Locate the cell with the specified text and output its (x, y) center coordinate. 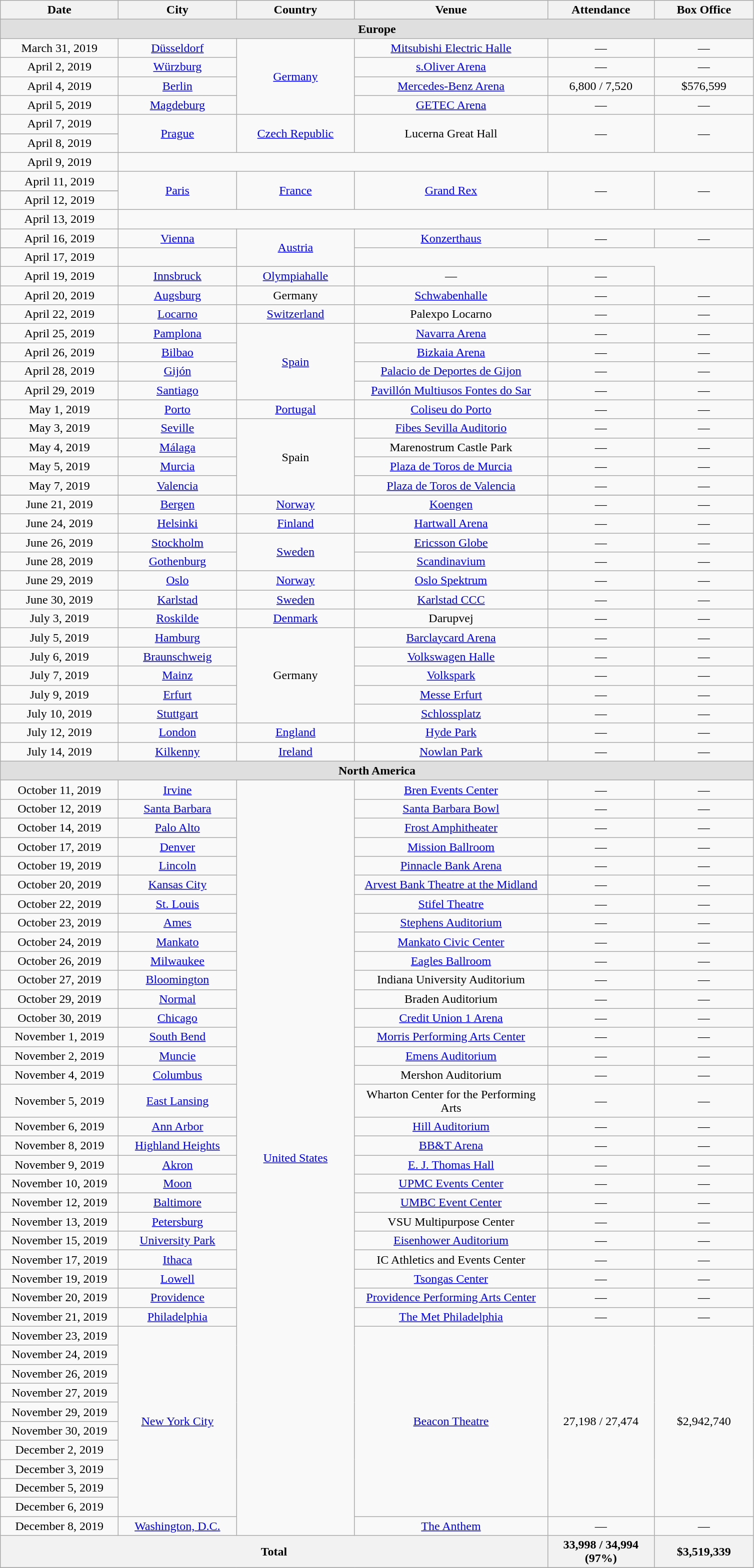
Ericsson Globe (451, 542)
November 23, 2019 (59, 1336)
Augsburg (177, 295)
November 30, 2019 (59, 1431)
The Met Philadelphia (451, 1317)
Plaza de Toros de Valencia (451, 485)
Denmark (295, 619)
October 27, 2019 (59, 980)
November 17, 2019 (59, 1260)
33,998 / 34,994 (97%) (601, 1552)
Attendance (601, 10)
Baltimore (177, 1203)
$3,519,339 (704, 1552)
July 9, 2019 (59, 695)
Mainz (177, 676)
October 30, 2019 (59, 1018)
July 7, 2019 (59, 676)
North America (377, 771)
November 12, 2019 (59, 1203)
Darupvej (451, 619)
Kilkenny (177, 752)
IC Athletics and Events Center (451, 1260)
November 26, 2019 (59, 1374)
South Bend (177, 1037)
Valencia (177, 485)
May 4, 2019 (59, 447)
July 10, 2019 (59, 714)
Pinnacle Bank Arena (451, 866)
November 21, 2019 (59, 1317)
April 8, 2019 (59, 143)
27,198 / 27,474 (601, 1421)
Eisenhower Auditorium (451, 1241)
Washington, D.C. (177, 1526)
Seville (177, 428)
Providence Performing Arts Center (451, 1298)
France (295, 190)
April 28, 2019 (59, 371)
Kansas City (177, 885)
UMBC Event Center (451, 1203)
Eagles Ballroom (451, 961)
Oslo (177, 581)
Emens Auditorium (451, 1056)
April 11, 2019 (59, 181)
Málaga (177, 447)
Barclaycard Arena (451, 638)
Nowlan Park (451, 752)
Scandinavium (451, 562)
Europe (377, 29)
Hill Auditorium (451, 1126)
May 3, 2019 (59, 428)
July 12, 2019 (59, 733)
October 14, 2019 (59, 827)
Lucerna Great Hall (451, 133)
Mershon Auditorium (451, 1075)
BB&T Arena (451, 1145)
May 5, 2019 (59, 466)
Schlossplatz (451, 714)
Konzerthaus (451, 238)
Mankato (177, 942)
April 9, 2019 (59, 162)
April 22, 2019 (59, 314)
Plaza de Toros de Murcia (451, 466)
March 31, 2019 (59, 48)
Chicago (177, 1018)
Würzburg (177, 67)
Mankato Civic Center (451, 942)
Gothenburg (177, 562)
E. J. Thomas Hall (451, 1165)
Beacon Theatre (451, 1421)
November 19, 2019 (59, 1279)
December 2, 2019 (59, 1450)
April 12, 2019 (59, 200)
November 15, 2019 (59, 1241)
October 22, 2019 (59, 904)
Portugal (295, 409)
June 26, 2019 (59, 542)
December 3, 2019 (59, 1469)
New York City (177, 1421)
Ithaca (177, 1260)
Prague (177, 133)
Hamburg (177, 638)
Ireland (295, 752)
October 11, 2019 (59, 789)
Moon (177, 1184)
Stephens Auditorium (451, 923)
Stockholm (177, 542)
Pamplona (177, 333)
November 13, 2019 (59, 1222)
Irvine (177, 789)
UPMC Events Center (451, 1184)
June 21, 2019 (59, 504)
Wharton Center for the Performing Arts (451, 1100)
6,800 / 7,520 (601, 86)
April 5, 2019 (59, 105)
July 3, 2019 (59, 619)
Czech Republic (295, 133)
Indiana University Auditorium (451, 980)
Porto (177, 409)
July 14, 2019 (59, 752)
GETEC Arena (451, 105)
December 6, 2019 (59, 1507)
Lincoln (177, 866)
November 24, 2019 (59, 1355)
Ann Arbor (177, 1126)
Lowell (177, 1279)
Tsongas Center (451, 1279)
Bloomington (177, 980)
Palo Alto (177, 827)
The Anthem (451, 1526)
Highland Heights (177, 1145)
Mercedes-Benz Arena (451, 86)
Gijón (177, 371)
October 23, 2019 (59, 923)
Innsbruck (177, 276)
Arvest Bank Theatre at the Midland (451, 885)
June 24, 2019 (59, 523)
Koengen (451, 504)
$576,599 (704, 86)
April 19, 2019 (59, 276)
April 20, 2019 (59, 295)
April 2, 2019 (59, 67)
Navarra Arena (451, 333)
April 25, 2019 (59, 333)
East Lansing (177, 1100)
Santa Barbara (177, 808)
Muncie (177, 1056)
Braunschweig (177, 657)
Karlstad (177, 600)
Philadelphia (177, 1317)
Paris (177, 190)
Switzerland (295, 314)
Denver (177, 847)
October 12, 2019 (59, 808)
Braden Auditorium (451, 999)
November 2, 2019 (59, 1056)
November 29, 2019 (59, 1412)
November 6, 2019 (59, 1126)
s.Oliver Arena (451, 67)
October 26, 2019 (59, 961)
June 29, 2019 (59, 581)
Roskilde (177, 619)
United States (295, 1157)
October 17, 2019 (59, 847)
November 4, 2019 (59, 1075)
May 1, 2019 (59, 409)
Bilbao (177, 352)
Mission Ballroom (451, 847)
October 29, 2019 (59, 999)
Providence (177, 1298)
Frost Amphitheater (451, 827)
University Park (177, 1241)
November 1, 2019 (59, 1037)
Finland (295, 523)
Box Office (704, 10)
Venue (451, 10)
Bizkaia Arena (451, 352)
VSU Multipurpose Center (451, 1222)
Palacio de Deportes de Gijon (451, 371)
June 28, 2019 (59, 562)
Bergen (177, 504)
Milwaukee (177, 961)
July 5, 2019 (59, 638)
Erfurt (177, 695)
Date (59, 10)
November 5, 2019 (59, 1100)
November 27, 2019 (59, 1393)
Messe Erfurt (451, 695)
Berlin (177, 86)
May 7, 2019 (59, 485)
Santiago (177, 390)
England (295, 733)
City (177, 10)
Petersburg (177, 1222)
Magdeburg (177, 105)
London (177, 733)
Stifel Theatre (451, 904)
Normal (177, 999)
Pavillón Multiusos Fontes do Sar (451, 390)
April 29, 2019 (59, 390)
November 10, 2019 (59, 1184)
October 24, 2019 (59, 942)
Morris Performing Arts Center (451, 1037)
Volkswagen Halle (451, 657)
Karlstad CCC (451, 600)
October 20, 2019 (59, 885)
April 16, 2019 (59, 238)
December 5, 2019 (59, 1488)
Olympiahalle (295, 276)
Austria (295, 248)
Credit Union 1 Arena (451, 1018)
St. Louis (177, 904)
Grand Rex (451, 190)
Vienna (177, 238)
November 20, 2019 (59, 1298)
Stuttgart (177, 714)
April 13, 2019 (59, 219)
Oslo Spektrum (451, 581)
November 8, 2019 (59, 1145)
Volkspark (451, 676)
Santa Barbara Bowl (451, 808)
Total (274, 1552)
December 8, 2019 (59, 1526)
April 17, 2019 (59, 257)
April 4, 2019 (59, 86)
Helsinki (177, 523)
June 30, 2019 (59, 600)
November 9, 2019 (59, 1165)
Hartwall Arena (451, 523)
Country (295, 10)
October 19, 2019 (59, 866)
Schwabenhalle (451, 295)
Ames (177, 923)
Fibes Sevilla Auditorio (451, 428)
Locarno (177, 314)
Bren Events Center (451, 789)
Düsseldorf (177, 48)
Marenostrum Castle Park (451, 447)
Palexpo Locarno (451, 314)
July 6, 2019 (59, 657)
Columbus (177, 1075)
April 7, 2019 (59, 124)
Akron (177, 1165)
Mitsubishi Electric Halle (451, 48)
Murcia (177, 466)
Coliseu do Porto (451, 409)
$2,942,740 (704, 1421)
Hyde Park (451, 733)
April 26, 2019 (59, 352)
